Detect which cell encompasses the target text, then output its [X, Y] center coordinate. 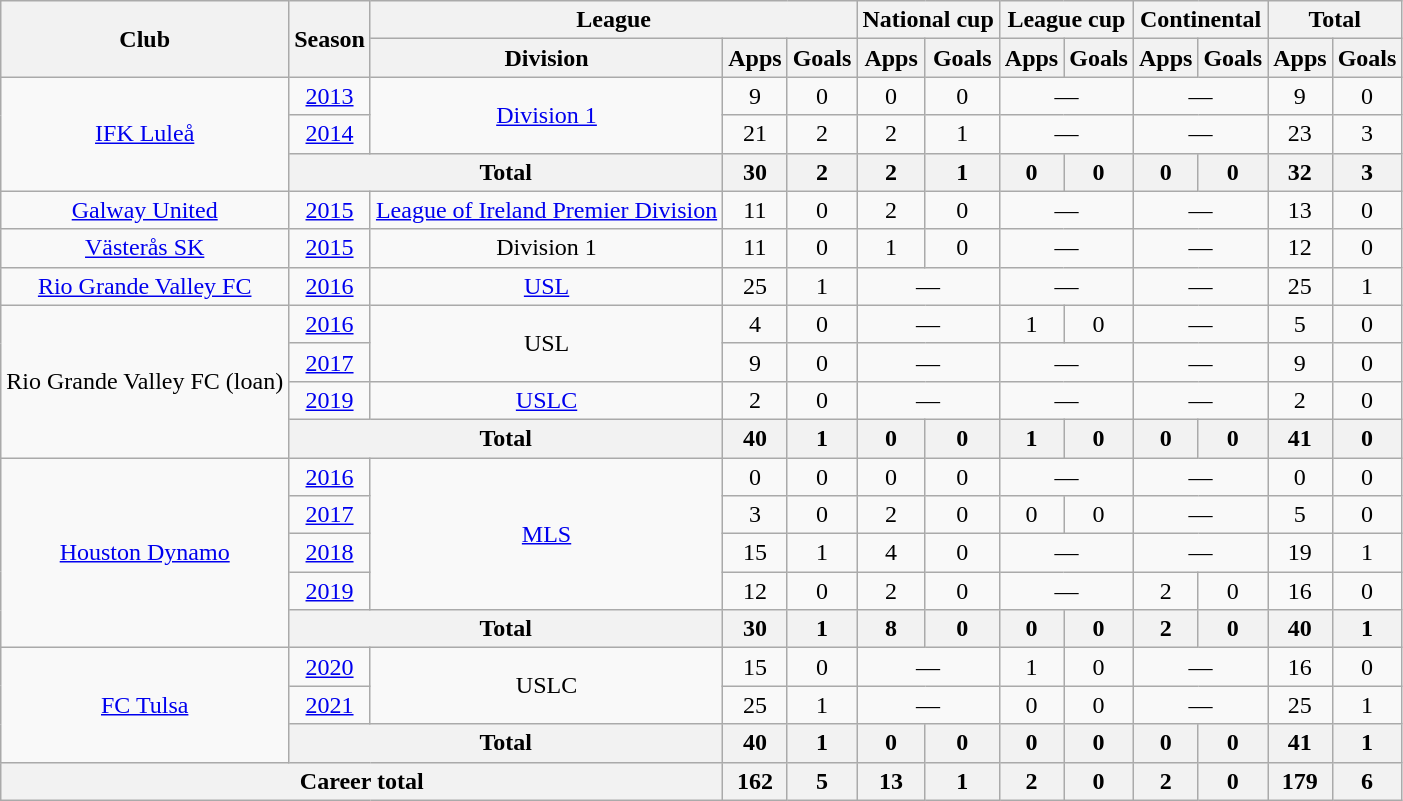
6 [1367, 781]
Club [145, 39]
Career total [362, 781]
2013 [330, 96]
23 [1300, 134]
Season [330, 39]
2014 [330, 134]
Rio Grande Valley FC [145, 286]
2018 [330, 553]
19 [1300, 553]
League [613, 20]
162 [755, 781]
2020 [330, 667]
Galway United [145, 210]
League cup [1066, 20]
Division [546, 58]
Rio Grande Valley FC (loan) [145, 381]
MLS [546, 534]
21 [755, 134]
Houston Dynamo [145, 553]
League of Ireland Premier Division [546, 210]
2021 [330, 705]
Västerås SK [145, 248]
National cup [928, 20]
Continental [1200, 20]
FC Tulsa [145, 705]
8 [891, 629]
IFK Luleå [145, 134]
179 [1300, 781]
32 [1300, 172]
